Detect which cell encompasses the target text, then output its (x, y) center coordinate. 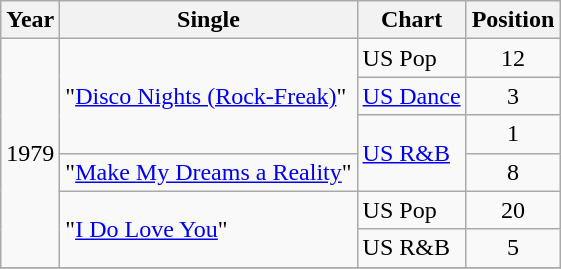
Chart (412, 20)
US Dance (412, 96)
5 (513, 248)
Year (30, 20)
"Make My Dreams a Reality" (208, 172)
12 (513, 58)
Position (513, 20)
1 (513, 134)
Single (208, 20)
1979 (30, 153)
20 (513, 210)
"I Do Love You" (208, 229)
8 (513, 172)
3 (513, 96)
"Disco Nights (Rock-Freak)" (208, 96)
